Extract the [x, y] coordinate from the center of the cell holding the provided text.  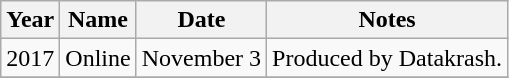
Name [98, 20]
Notes [388, 20]
Online [98, 58]
Date [201, 20]
Produced by Datakrash. [388, 58]
November 3 [201, 58]
Year [30, 20]
2017 [30, 58]
